Identify which cell holds the provided text, then report its [X, Y] central coordinate. 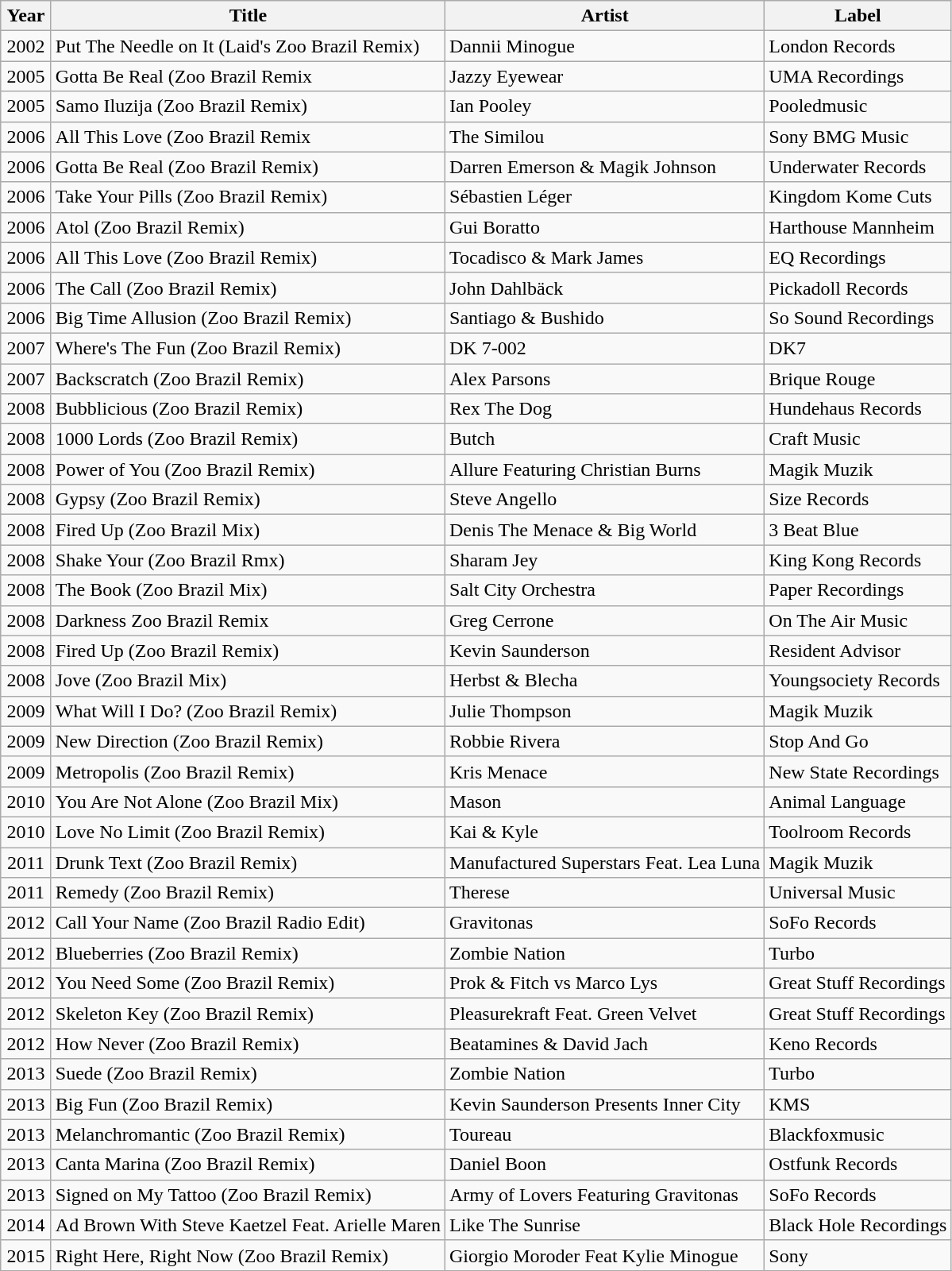
Put The Needle on It (Laid's Zoo Brazil Remix) [248, 46]
What Will I Do? (Zoo Brazil Remix) [248, 711]
Canta Marina (Zoo Brazil Remix) [248, 1165]
Power of You (Zoo Brazil Remix) [248, 469]
Fired Up (Zoo Brazil Mix) [248, 530]
Brique Rouge [858, 379]
Suede (Zoo Brazil Remix) [248, 1074]
Pickadoll Records [858, 288]
EQ Recordings [858, 257]
Gui Boratto [605, 227]
Sony BMG Music [858, 137]
Robbie Rivera [605, 741]
Youngsociety Records [858, 681]
Denis The Menace & Big World [605, 530]
Ostfunk Records [858, 1165]
Shake Your (Zoo Brazil Rmx) [248, 560]
Daniel Boon [605, 1165]
UMA Recordings [858, 76]
Therese [605, 893]
Dannii Minogue [605, 46]
Prok & Fitch vs Marco Lys [605, 983]
DK7 [858, 348]
So Sound Recordings [858, 318]
Jazzy Eyewear [605, 76]
Metropolis (Zoo Brazil Remix) [248, 771]
2015 [26, 1255]
Pleasurekraft Feat. Green Velvet [605, 1014]
The Book (Zoo Brazil Mix) [248, 590]
KMS [858, 1104]
Remedy (Zoo Brazil Remix) [248, 893]
Beatamines & David Jach [605, 1044]
Alex Parsons [605, 379]
Darkness Zoo Brazil Remix [248, 620]
Kevin Saunderson Presents Inner City [605, 1104]
Atol (Zoo Brazil Remix) [248, 227]
Salt City Orchestra [605, 590]
Ian Pooley [605, 106]
Santiago & Bushido [605, 318]
All This Love (Zoo Brazil Remix) [248, 257]
New Direction (Zoo Brazil Remix) [248, 741]
Kris Menace [605, 771]
King Kong Records [858, 560]
Fired Up (Zoo Brazil Remix) [248, 651]
How Never (Zoo Brazil Remix) [248, 1044]
Artist [605, 16]
Giorgio Moroder Feat Kylie Minogue [605, 1255]
Craft Music [858, 439]
Black Hole Recordings [858, 1225]
3 Beat Blue [858, 530]
Ad Brown With Steve Kaetzel Feat. Arielle Maren [248, 1225]
Harthouse Mannheim [858, 227]
You Are Not Alone (Zoo Brazil Mix) [248, 802]
Blackfoxmusic [858, 1134]
Bubblicious (Zoo Brazil Remix) [248, 409]
Kingdom Kome Cuts [858, 197]
Blueberries (Zoo Brazil Remix) [248, 953]
Gypsy (Zoo Brazil Remix) [248, 500]
Samo Iluzija (Zoo Brazil Remix) [248, 106]
Melanchromantic (Zoo Brazil Remix) [248, 1134]
Call Your Name (Zoo Brazil Radio Edit) [248, 923]
Drunk Text (Zoo Brazil Remix) [248, 862]
Julie Thompson [605, 711]
All This Love (Zoo Brazil Remix [248, 137]
Gotta Be Real (Zoo Brazil Remix [248, 76]
You Need Some (Zoo Brazil Remix) [248, 983]
Year [26, 16]
Like The Sunrise [605, 1225]
Manufactured Superstars Feat. Lea Luna [605, 862]
Pooledmusic [858, 106]
Animal Language [858, 802]
Steve Angello [605, 500]
DK 7-002 [605, 348]
Where's The Fun (Zoo Brazil Remix) [248, 348]
2014 [26, 1225]
Toureau [605, 1134]
On The Air Music [858, 620]
Big Time Allusion (Zoo Brazil Remix) [248, 318]
Sébastien Léger [605, 197]
Paper Recordings [858, 590]
Toolroom Records [858, 832]
Allure Featuring Christian Burns [605, 469]
John Dahlbäck [605, 288]
Signed on My Tattoo (Zoo Brazil Remix) [248, 1195]
Jove (Zoo Brazil Mix) [248, 681]
Sharam Jey [605, 560]
Skeleton Key (Zoo Brazil Remix) [248, 1014]
Universal Music [858, 893]
Gravitonas [605, 923]
Backscratch (Zoo Brazil Remix) [248, 379]
Gotta Be Real (Zoo Brazil Remix) [248, 167]
Title [248, 16]
Resident Advisor [858, 651]
Underwater Records [858, 167]
Right Here, Right Now (Zoo Brazil Remix) [248, 1255]
Butch [605, 439]
The Similou [605, 137]
Army of Lovers Featuring Gravitonas [605, 1195]
New State Recordings [858, 771]
The Call (Zoo Brazil Remix) [248, 288]
Keno Records [858, 1044]
Kai & Kyle [605, 832]
Tocadisco & Mark James [605, 257]
Hundehaus Records [858, 409]
Stop And Go [858, 741]
Label [858, 16]
Herbst & Blecha [605, 681]
Love No Limit (Zoo Brazil Remix) [248, 832]
Rex The Dog [605, 409]
Darren Emerson & Magik Johnson [605, 167]
Mason [605, 802]
Kevin Saunderson [605, 651]
Take Your Pills (Zoo Brazil Remix) [248, 197]
Size Records [858, 500]
Greg Cerrone [605, 620]
London Records [858, 46]
Sony [858, 1255]
1000 Lords (Zoo Brazil Remix) [248, 439]
2002 [26, 46]
Big Fun (Zoo Brazil Remix) [248, 1104]
